Find where the given text appears and provide that cell's center as (x, y) coordinate. 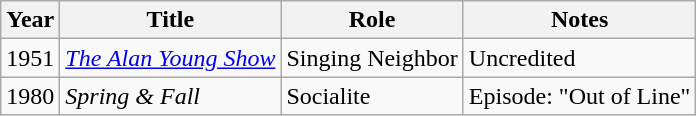
Singing Neighbor (372, 58)
Uncredited (580, 58)
Title (170, 20)
Spring & Fall (170, 96)
Role (372, 20)
Year (30, 20)
Notes (580, 20)
1980 (30, 96)
1951 (30, 58)
The Alan Young Show (170, 58)
Socialite (372, 96)
Episode: "Out of Line" (580, 96)
